Identify which cell holds the provided text, then report its (x, y) central coordinate. 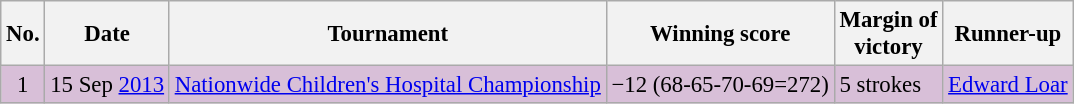
Date (107, 34)
Winning score (720, 34)
Margin ofvictory (888, 34)
Edward Loar (1008, 85)
Tournament (388, 34)
−12 (68-65-70-69=272) (720, 85)
1 (23, 85)
Nationwide Children's Hospital Championship (388, 85)
15 Sep 2013 (107, 85)
5 strokes (888, 85)
No. (23, 34)
Runner-up (1008, 34)
